Locate the cell with the specified text and output its [X, Y] center coordinate. 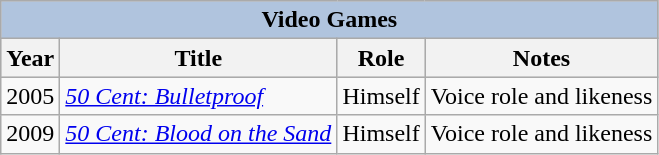
50 Cent: Bulletproof [198, 96]
Role [381, 58]
50 Cent: Blood on the Sand [198, 134]
2005 [30, 96]
Year [30, 58]
Notes [542, 58]
Title [198, 58]
Video Games [330, 20]
2009 [30, 134]
